Return (X, Y) of the center of cell containing provided text 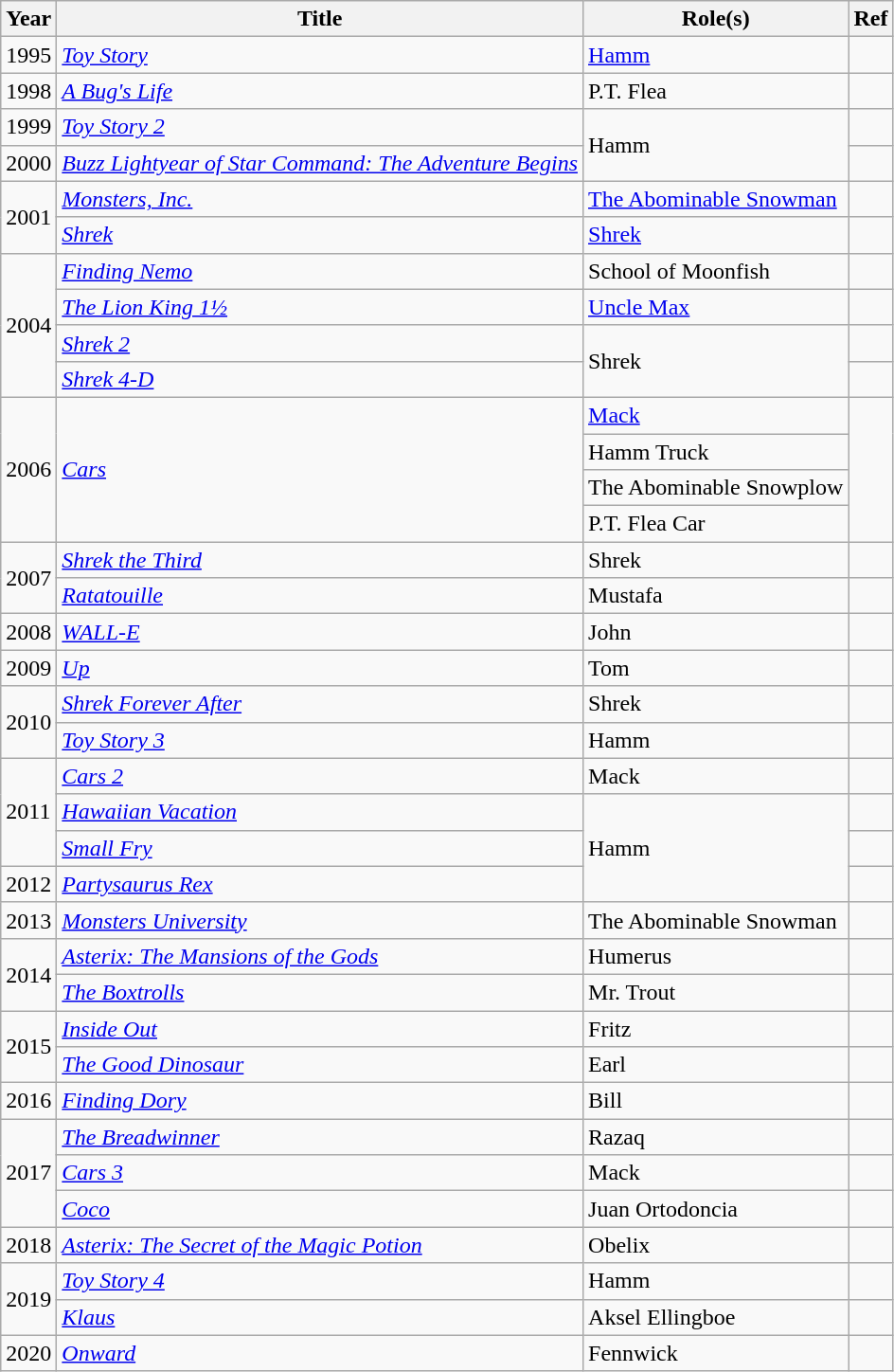
2019 (28, 1299)
The Good Dinosaur (320, 1065)
1999 (28, 127)
Role(s) (716, 19)
Monsters University (320, 920)
2001 (28, 217)
Aksel Ellingboe (716, 1317)
2008 (28, 632)
2016 (28, 1101)
Hawaiian Vacation (320, 812)
Up (320, 668)
Asterix: The Mansions of the Gods (320, 956)
Monsters, Inc. (320, 199)
Buzz Lightyear of Star Command: The Adventure Begins (320, 163)
Shrek Forever After (320, 704)
Toy Story 2 (320, 127)
2012 (28, 884)
Cars (320, 469)
Hamm Truck (716, 452)
Mr. Trout (716, 992)
P.T. Flea (716, 91)
1998 (28, 91)
Coco (320, 1209)
2007 (28, 578)
The Boxtrolls (320, 992)
2014 (28, 974)
1995 (28, 55)
Toy Story 4 (320, 1281)
Klaus (320, 1317)
Cars 2 (320, 776)
Finding Nemo (320, 271)
2009 (28, 668)
2000 (28, 163)
P.T. Flea Car (716, 524)
Fennwick (716, 1353)
Small Fry (320, 848)
Finding Dory (320, 1101)
Inside Out (320, 1028)
John (716, 632)
Partysaurus Rex (320, 884)
2006 (28, 469)
Earl (716, 1065)
Uncle Max (716, 307)
Razaq (716, 1137)
The Breadwinner (320, 1137)
Bill (716, 1101)
2018 (28, 1245)
WALL-E (320, 632)
Shrek 2 (320, 343)
Fritz (716, 1028)
Shrek the Third (320, 560)
Asterix: The Secret of the Magic Potion (320, 1245)
Onward (320, 1353)
2010 (28, 722)
Toy Story (320, 55)
Year (28, 19)
School of Moonfish (716, 271)
Title (320, 19)
Obelix (716, 1245)
Cars 3 (320, 1173)
Humerus (716, 956)
Ratatouille (320, 596)
Ref (871, 19)
2020 (28, 1353)
The Abominable Snowplow (716, 488)
2013 (28, 920)
Shrek 4-D (320, 379)
2017 (28, 1173)
2015 (28, 1046)
The Lion King 1½ (320, 307)
2011 (28, 812)
2004 (28, 325)
Juan Ortodoncia (716, 1209)
Toy Story 3 (320, 740)
A Bug's Life (320, 91)
Tom (716, 668)
Mustafa (716, 596)
